Search for the cell housing the specified text and yield its [x, y] center coordinate. 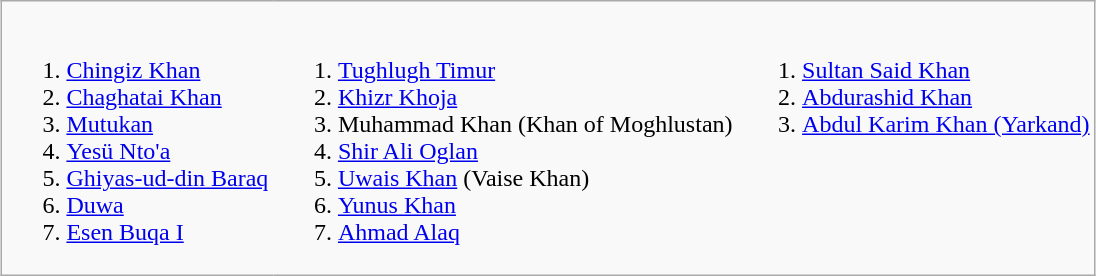
Sultan Said Khan Abdurashid Khan Abdul Karim Khan (Yarkand) [916, 138]
Tughlugh Timur Khizr Khoja Muhammad Khan (Khan of Moghlustan) Shir Ali Oglan Uwais Khan (Vaise Khan) Yunus Khan Ahmad Alaq [505, 138]
Chingiz Khan Chaghatai Khan Mutukan Yesü Nto'a Ghiyas-ud-din Baraq Duwa Esen Buqa I [137, 138]
